Capture the cell that displays the provided text and extract its (x, y) central coordinate. 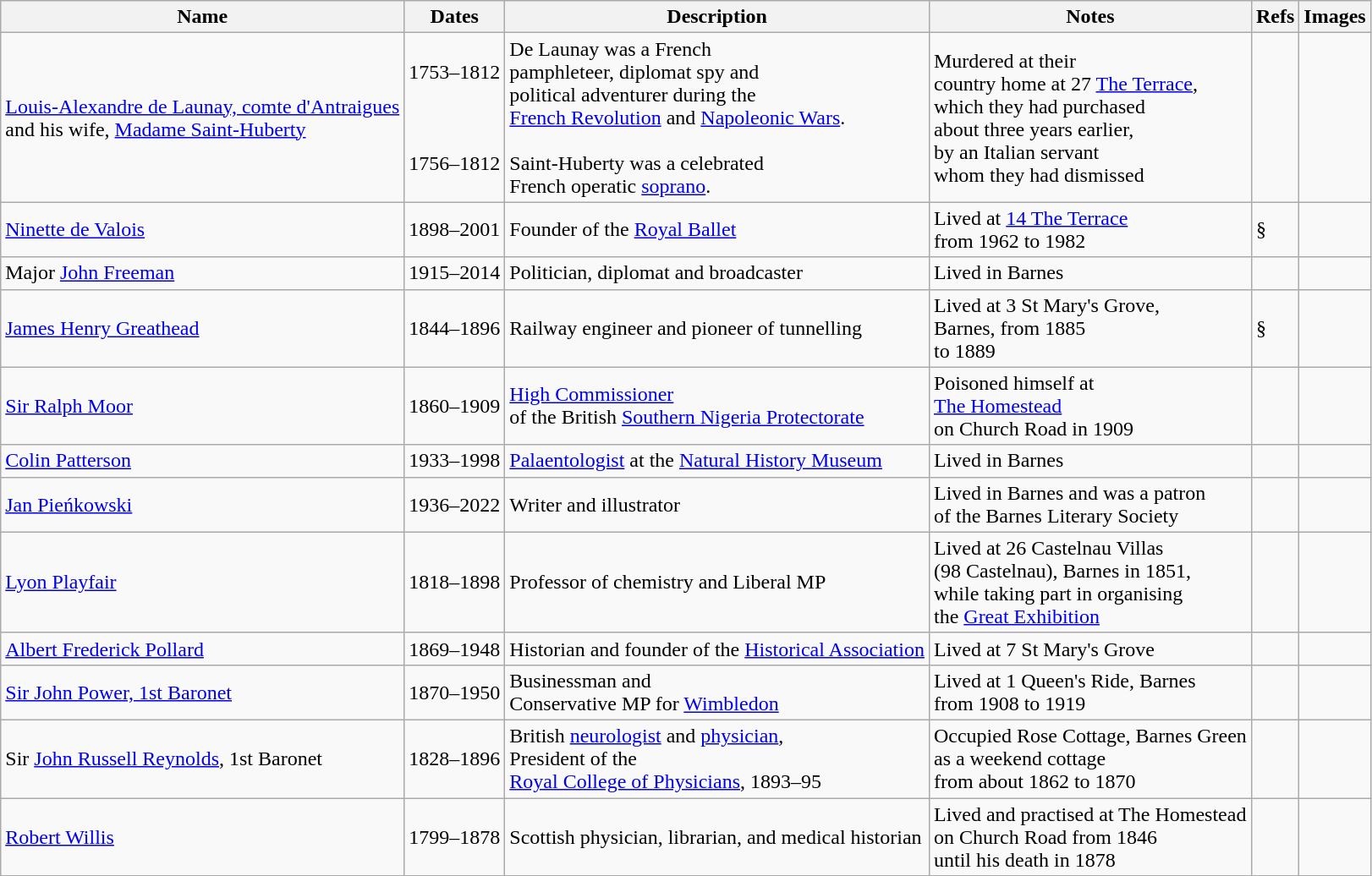
Sir Ralph Moor (203, 406)
Occupied Rose Cottage, Barnes Green as a weekend cottage from about 1862 to 1870 (1089, 758)
1870–1950 (455, 692)
Images (1335, 17)
Description (717, 17)
Lived at 14 The Terrace from 1962 to 1982 (1089, 230)
1860–1909 (455, 406)
Lived in Barnes and was a patron of the Barnes Literary Society (1089, 504)
Louis-Alexandre de Launay, comte d'Antraiguesand his wife, Madame Saint-Huberty (203, 118)
1844–1896 (455, 328)
Lived at 7 St Mary's Grove (1089, 649)
Lived and practised at The Homestead on Church Road from 1846 until his death in 1878 (1089, 837)
1753–1812 1756–1812 (455, 118)
Refs (1275, 17)
Sir John Russell Reynolds, 1st Baronet (203, 758)
1828–1896 (455, 758)
Lived at 26 Castelnau Villas(98 Castelnau), Barnes in 1851, while taking part in organising the Great Exhibition (1089, 582)
High Commissioner of the British Southern Nigeria Protectorate (717, 406)
Lived at 3 St Mary's Grove, Barnes, from 1885 to 1889 (1089, 328)
Professor of chemistry and Liberal MP (717, 582)
Jan Pieńkowski (203, 504)
British neurologist and physician, President of the Royal College of Physicians, 1893–95 (717, 758)
Sir John Power, 1st Baronet (203, 692)
Colin Patterson (203, 461)
Founder of the Royal Ballet (717, 230)
1869–1948 (455, 649)
1915–2014 (455, 273)
1933–1998 (455, 461)
Palaentologist at the Natural History Museum (717, 461)
Lyon Playfair (203, 582)
Notes (1089, 17)
Scottish physician, librarian, and medical historian (717, 837)
Politician, diplomat and broadcaster (717, 273)
Major John Freeman (203, 273)
Murdered at their country home at 27 The Terrace, which they had purchased about three years earlier, by an Italian servant whom they had dismissed (1089, 118)
Poisoned himself atThe Homestead on Church Road in 1909 (1089, 406)
Dates (455, 17)
Writer and illustrator (717, 504)
1799–1878 (455, 837)
1936–2022 (455, 504)
James Henry Greathead (203, 328)
Name (203, 17)
1818–1898 (455, 582)
Ninette de Valois (203, 230)
Robert Willis (203, 837)
Albert Frederick Pollard (203, 649)
Businessman and Conservative MP for Wimbledon (717, 692)
Lived at 1 Queen's Ride, Barnes from 1908 to 1919 (1089, 692)
Historian and founder of the Historical Association (717, 649)
1898–2001 (455, 230)
Railway engineer and pioneer of tunnelling (717, 328)
